Identify which cell holds the provided text, then report its (X, Y) central coordinate. 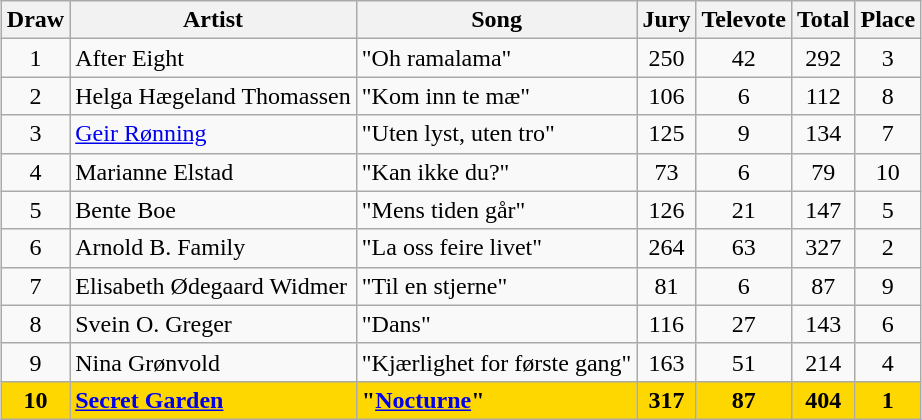
"Mens tiden går" (496, 210)
"Til en stjerne" (496, 286)
134 (823, 134)
Arnold B. Family (214, 248)
Marianne Elstad (214, 172)
81 (666, 286)
143 (823, 324)
Helga Hægeland Thomassen (214, 96)
Nina Grønvold (214, 362)
After Eight (214, 58)
Total (823, 20)
Secret Garden (214, 400)
404 (823, 400)
250 (666, 58)
79 (823, 172)
327 (823, 248)
116 (666, 324)
27 (744, 324)
106 (666, 96)
214 (823, 362)
125 (666, 134)
63 (744, 248)
42 (744, 58)
"La oss feire livet" (496, 248)
264 (666, 248)
Artist (214, 20)
"Kjærlighet for første gang" (496, 362)
317 (666, 400)
126 (666, 210)
147 (823, 210)
"Dans" (496, 324)
"Nocturne" (496, 400)
Bente Boe (214, 210)
51 (744, 362)
Svein O. Greger (214, 324)
163 (666, 362)
112 (823, 96)
Geir Rønning (214, 134)
Elisabeth Ødegaard Widmer (214, 286)
Jury (666, 20)
"Kan ikke du?" (496, 172)
"Oh ramalama" (496, 58)
"Uten lyst, uten tro" (496, 134)
"Kom inn te mæ" (496, 96)
21 (744, 210)
Televote (744, 20)
Place (888, 20)
Draw (35, 20)
292 (823, 58)
Song (496, 20)
73 (666, 172)
